Extract the (X, Y) coordinate from the center of the cell holding the provided text.  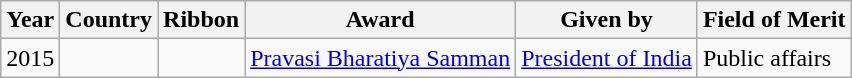
Ribbon (202, 20)
Public affairs (774, 58)
Pravasi Bharatiya Samman (380, 58)
Award (380, 20)
Year (30, 20)
2015 (30, 58)
Field of Merit (774, 20)
President of India (607, 58)
Given by (607, 20)
Country (109, 20)
